For the text-containing cell, return its midpoint in (x, y) coordinate format. 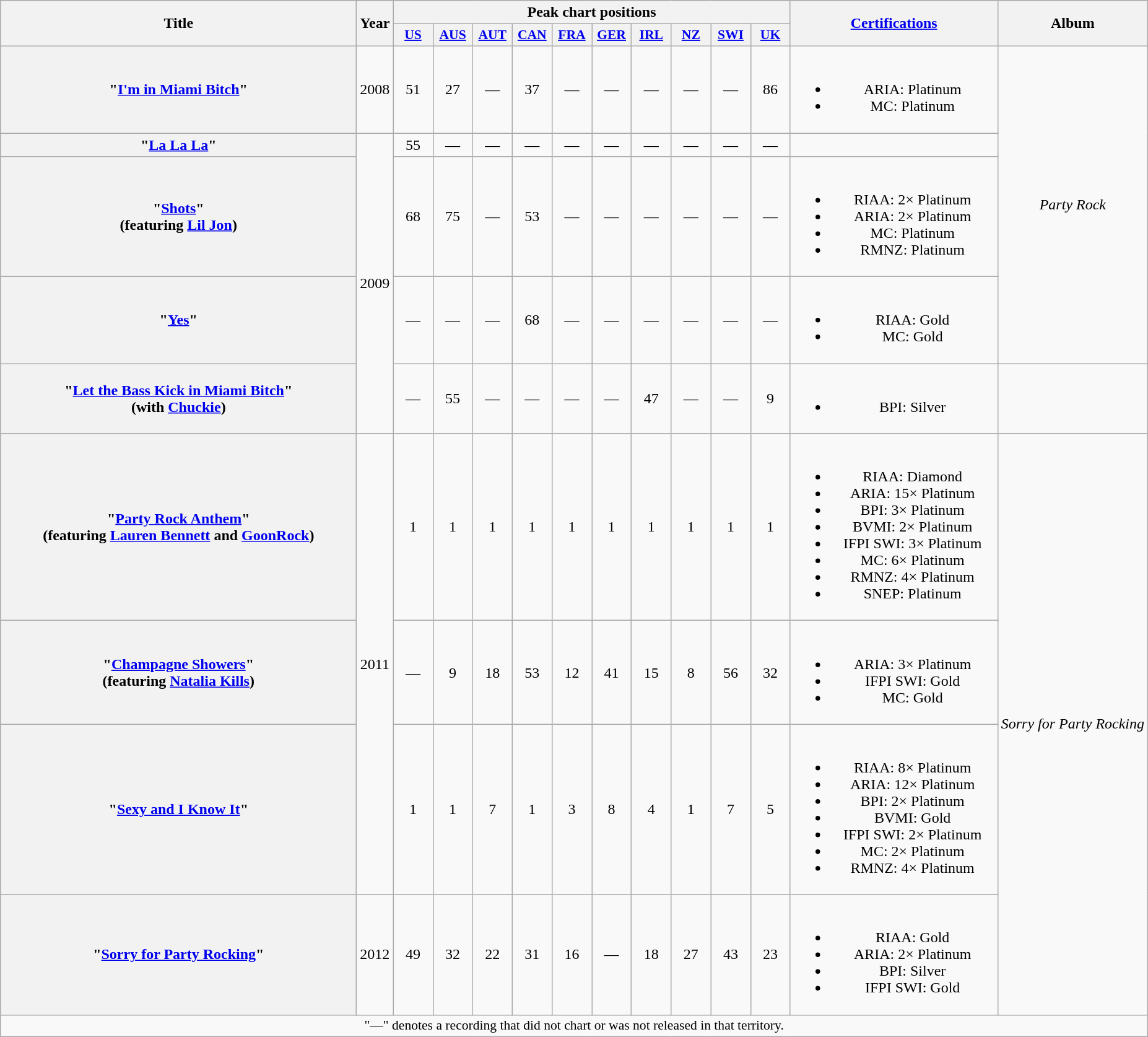
22 (492, 955)
56 (731, 673)
IRL (651, 35)
FRA (572, 35)
NZ (691, 35)
"Sorry for Party Rocking" (178, 955)
4 (651, 809)
US (413, 35)
ARIA: PlatinumMC: Platinum (894, 89)
RIAA: 2× PlatinumARIA: 2× PlatinumMC: PlatinumRMNZ: Platinum (894, 217)
43 (731, 955)
5 (770, 809)
"Champagne Showers"(featuring Natalia Kills) (178, 673)
37 (532, 89)
GER (612, 35)
"Yes" (178, 320)
RIAA: DiamondARIA: 15× PlatinumBPI: 3× PlatinumBVMI: 2× PlatinumIFPI SWI: 3× PlatinumMC: 6× PlatinumRMNZ: 4× PlatinumSNEP: Platinum (894, 527)
3 (572, 809)
51 (413, 89)
"La La La" (178, 144)
Sorry for Party Rocking (1072, 724)
2011 (375, 664)
16 (572, 955)
Certifications (894, 24)
Title (178, 24)
47 (651, 399)
RIAA: GoldMC: Gold (894, 320)
"Party Rock Anthem"(featuring Lauren Bennett and GoonRock) (178, 527)
"Let the Bass Kick in Miami Bitch"(with Chuckie) (178, 399)
86 (770, 89)
"Shots"(featuring Lil Jon) (178, 217)
"—" denotes a recording that did not chart or was not released in that territory. (575, 1026)
UK (770, 35)
2008 (375, 89)
CAN (532, 35)
Year (375, 24)
2012 (375, 955)
"Sexy and I Know It" (178, 809)
12 (572, 673)
ARIA: 3× PlatinumIFPI SWI: GoldMC: Gold (894, 673)
23 (770, 955)
31 (532, 955)
49 (413, 955)
AUT (492, 35)
41 (612, 673)
RIAA: 8× PlatinumARIA: 12× PlatinumBPI: 2× PlatinumBVMI: GoldIFPI SWI: 2× PlatinumMC: 2× PlatinumRMNZ: 4× Platinum (894, 809)
BPI: Silver (894, 399)
SWI (731, 35)
15 (651, 673)
Peak chart positions (592, 12)
2009 (375, 282)
AUS (453, 35)
75 (453, 217)
Party Rock (1072, 204)
Album (1072, 24)
"I'm in Miami Bitch" (178, 89)
RIAA: GoldARIA: 2× PlatinumBPI: SilverIFPI SWI: Gold (894, 955)
